Determine the (x, y) coordinate at the center of the cell enclosing the given text.  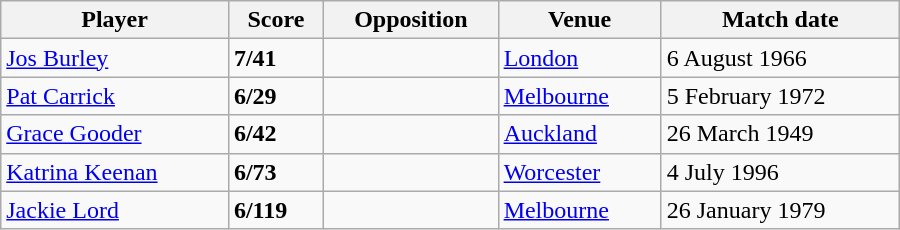
7/41 (276, 58)
Venue (580, 20)
Auckland (580, 134)
26 March 1949 (780, 134)
6/42 (276, 134)
Worcester (580, 172)
Match date (780, 20)
Jackie Lord (115, 210)
4 July 1996 (780, 172)
London (580, 58)
Opposition (411, 20)
6/73 (276, 172)
Score (276, 20)
Katrina Keenan (115, 172)
Jos Burley (115, 58)
Player (115, 20)
Pat Carrick (115, 96)
6/29 (276, 96)
5 February 1972 (780, 96)
6/119 (276, 210)
26 January 1979 (780, 210)
6 August 1966 (780, 58)
Grace Gooder (115, 134)
